Scan for the cell matching the given text and deliver its [x, y] coordinate at center. 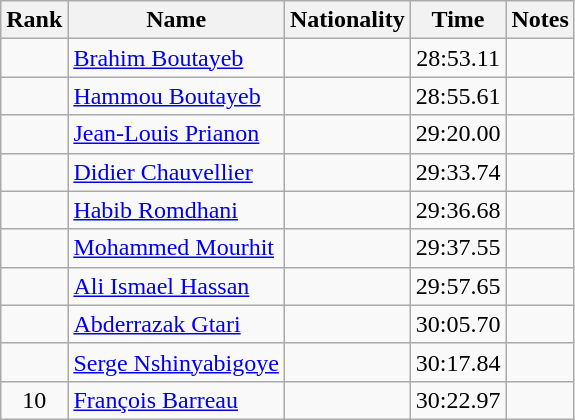
Habib Romdhani [176, 210]
30:05.70 [458, 324]
28:55.61 [458, 96]
Didier Chauvellier [176, 172]
Nationality [347, 20]
Brahim Boutayeb [176, 58]
30:17.84 [458, 362]
Hammou Boutayeb [176, 96]
29:57.65 [458, 286]
Abderrazak Gtari [176, 324]
29:37.55 [458, 248]
Mohammed Mourhit [176, 248]
Notes [540, 20]
28:53.11 [458, 58]
François Barreau [176, 400]
30:22.97 [458, 400]
10 [34, 400]
Rank [34, 20]
Ali Ismael Hassan [176, 286]
Name [176, 20]
Jean-Louis Prianon [176, 134]
29:36.68 [458, 210]
29:20.00 [458, 134]
Serge Nshinyabigoye [176, 362]
29:33.74 [458, 172]
Time [458, 20]
